Provide the [X, Y] coordinate of the cell's center where the given text is located.  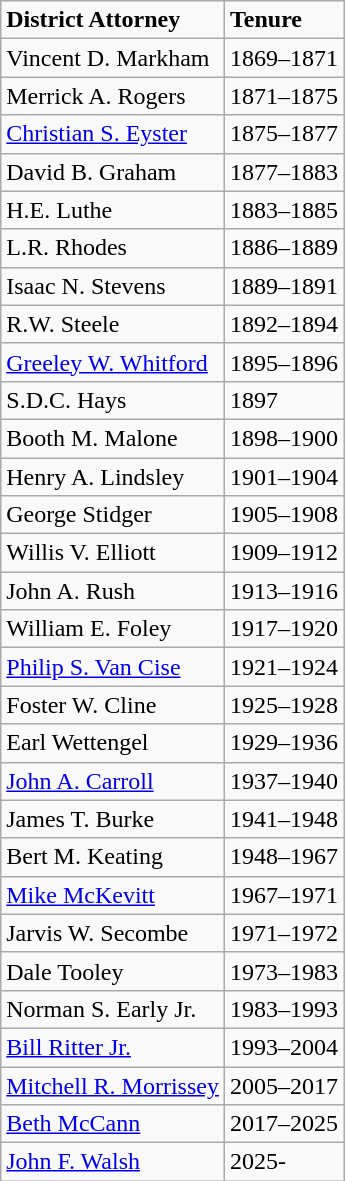
1898–1900 [284, 438]
Norman S. Early Jr. [113, 1009]
Vincent D. Markham [113, 58]
1941–1948 [284, 819]
1905–1908 [284, 515]
1948–1967 [284, 857]
1971–1972 [284, 933]
R.W. Steele [113, 324]
1913–1916 [284, 591]
David B. Graham [113, 172]
Jarvis W. Secombe [113, 933]
Isaac N. Stevens [113, 286]
L.R. Rhodes [113, 248]
John A. Rush [113, 591]
Henry A. Lindsley [113, 477]
2017–2025 [284, 1124]
Christian S. Eyster [113, 134]
James T. Burke [113, 819]
Mitchell R. Morrissey [113, 1085]
1877–1883 [284, 172]
Earl Wettengel [113, 743]
1921–1924 [284, 667]
1883–1885 [284, 210]
1909–1912 [284, 553]
1886–1889 [284, 248]
2005–2017 [284, 1085]
Greeley W. Whitford [113, 362]
1973–1983 [284, 971]
1869–1871 [284, 58]
1937–1940 [284, 781]
1875–1877 [284, 134]
Merrick A. Rogers [113, 96]
1929–1936 [284, 743]
Willis V. Elliott [113, 553]
1993–2004 [284, 1047]
1983–1993 [284, 1009]
1892–1894 [284, 324]
2025- [284, 1162]
Bill Ritter Jr. [113, 1047]
John F. Walsh [113, 1162]
District Attorney [113, 20]
Beth McCann [113, 1124]
S.D.C. Hays [113, 400]
George Stidger [113, 515]
Booth M. Malone [113, 438]
Tenure [284, 20]
1967–1971 [284, 895]
William E. Foley [113, 629]
Philip S. Van Cise [113, 667]
Mike McKevitt [113, 895]
John A. Carroll [113, 781]
1871–1875 [284, 96]
Foster W. Cline [113, 705]
1925–1928 [284, 705]
1889–1891 [284, 286]
H.E. Luthe [113, 210]
1897 [284, 400]
1917–1920 [284, 629]
Bert M. Keating [113, 857]
1901–1904 [284, 477]
Dale Tooley [113, 971]
1895–1896 [284, 362]
